Find where the given text appears and provide that cell's center as [x, y] coordinate. 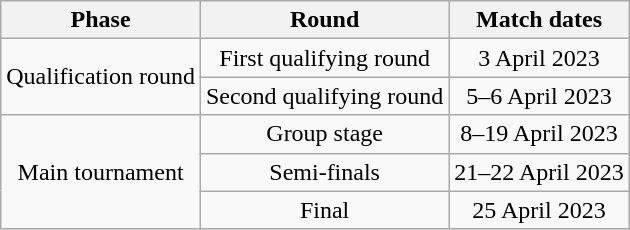
Semi-finals [324, 172]
3 April 2023 [539, 58]
Match dates [539, 20]
Phase [101, 20]
Qualification round [101, 77]
Group stage [324, 134]
25 April 2023 [539, 210]
Final [324, 210]
First qualifying round [324, 58]
Main tournament [101, 172]
21–22 April 2023 [539, 172]
Second qualifying round [324, 96]
8–19 April 2023 [539, 134]
5–6 April 2023 [539, 96]
Round [324, 20]
